Return the [x, y] coordinate for the center point of the cell that contains the specified text.  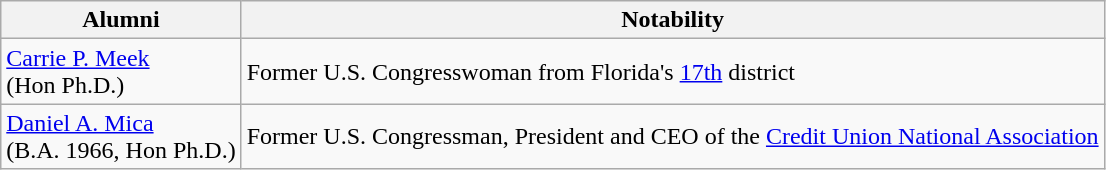
Former U.S. Congresswoman from Florida's 17th district [672, 72]
Former U.S. Congressman, President and CEO of the Credit Union National Association [672, 136]
Carrie P. Meek (Hon Ph.D.) [121, 72]
Notability [672, 20]
Alumni [121, 20]
Daniel A. Mica (B.A. 1966, Hon Ph.D.) [121, 136]
